Scan for the cell matching the given text and deliver its (X, Y) coordinate at center. 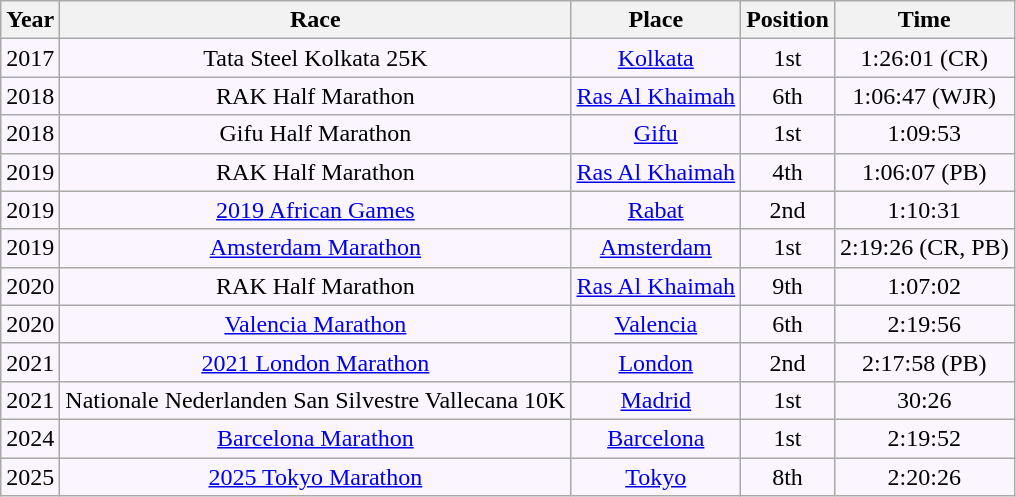
Tata Steel Kolkata 25K (316, 58)
2021 London Marathon (316, 362)
2019 African Games (316, 210)
2:20:26 (924, 477)
Place (656, 20)
8th (788, 477)
1:26:01 (CR) (924, 58)
2025 Tokyo Marathon (316, 477)
Race (316, 20)
Valencia Marathon (316, 324)
Rabat (656, 210)
4th (788, 172)
Kolkata (656, 58)
2025 (30, 477)
London (656, 362)
Position (788, 20)
Year (30, 20)
Gifu (656, 134)
2017 (30, 58)
9th (788, 286)
2:17:58 (PB) (924, 362)
2:19:26 (CR, PB) (924, 248)
2024 (30, 438)
Tokyo (656, 477)
30:26 (924, 400)
2:19:56 (924, 324)
1:10:31 (924, 210)
Amsterdam (656, 248)
1:07:02 (924, 286)
Barcelona (656, 438)
Gifu Half Marathon (316, 134)
Time (924, 20)
1:06:07 (PB) (924, 172)
1:06:47 (WJR) (924, 96)
Valencia (656, 324)
Madrid (656, 400)
Nationale Nederlanden San Silvestre Vallecana 10K (316, 400)
Amsterdam Marathon (316, 248)
Barcelona Marathon (316, 438)
2:19:52 (924, 438)
1:09:53 (924, 134)
